For the text-containing cell, return its midpoint in (X, Y) coordinate format. 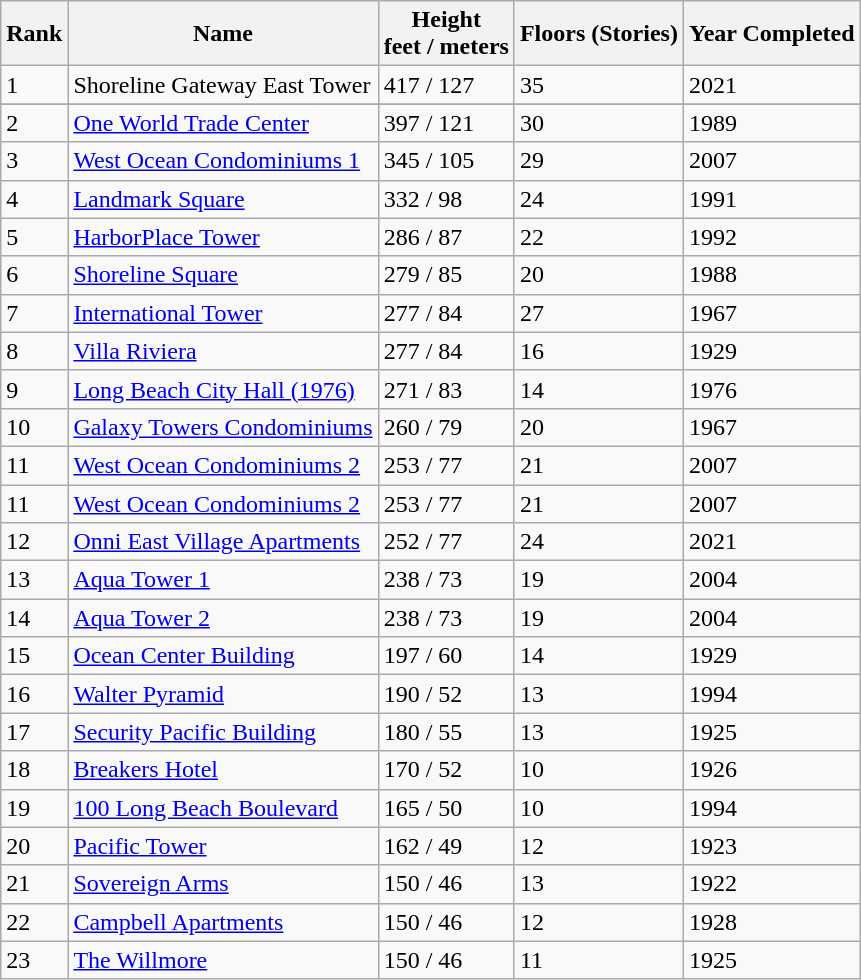
30 (598, 123)
Rank (34, 34)
29 (598, 161)
Shoreline Gateway East Tower (223, 85)
35 (598, 85)
17 (34, 732)
170 / 52 (446, 770)
One World Trade Center (223, 123)
279 / 85 (446, 275)
3 (34, 161)
286 / 87 (446, 237)
1923 (772, 846)
190 / 52 (446, 694)
Campbell Apartments (223, 922)
1992 (772, 237)
Sovereign Arms (223, 884)
1 (34, 85)
Heightfeet / meters (446, 34)
6 (34, 275)
180 / 55 (446, 732)
18 (34, 770)
1988 (772, 275)
4 (34, 199)
1928 (772, 922)
Year Completed (772, 34)
27 (598, 313)
260 / 79 (446, 427)
7 (34, 313)
8 (34, 351)
Shoreline Square (223, 275)
Walter Pyramid (223, 694)
345 / 105 (446, 161)
197 / 60 (446, 656)
Ocean Center Building (223, 656)
Security Pacific Building (223, 732)
Galaxy Towers Condominiums (223, 427)
International Tower (223, 313)
Name (223, 34)
Long Beach City Hall (1976) (223, 389)
Landmark Square (223, 199)
1989 (772, 123)
The Willmore (223, 960)
HarborPlace Tower (223, 237)
9 (34, 389)
West Ocean Condominiums 1 (223, 161)
Aqua Tower 1 (223, 580)
Aqua Tower 2 (223, 618)
271 / 83 (446, 389)
Pacific Tower (223, 846)
2 (34, 123)
162 / 49 (446, 846)
252 / 77 (446, 542)
Villa Riviera (223, 351)
1976 (772, 389)
100 Long Beach Boulevard (223, 808)
332 / 98 (446, 199)
1991 (772, 199)
5 (34, 237)
1922 (772, 884)
397 / 121 (446, 123)
417 / 127 (446, 85)
23 (34, 960)
165 / 50 (446, 808)
15 (34, 656)
Onni East Village Apartments (223, 542)
Breakers Hotel (223, 770)
Floors (Stories) (598, 34)
1926 (772, 770)
